Detect which cell encompasses the target text, then output its (X, Y) center coordinate. 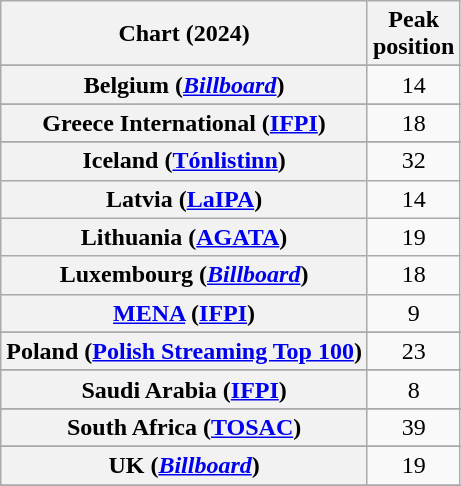
23 (413, 351)
Peakposition (413, 34)
Iceland (Tónlistinn) (184, 161)
Saudi Arabia (IFPI) (184, 389)
Latvia (LaIPA) (184, 199)
Belgium (Billboard) (184, 85)
Greece International (IFPI) (184, 123)
39 (413, 427)
Poland (Polish Streaming Top 100) (184, 351)
Luxembourg (Billboard) (184, 275)
9 (413, 313)
UK (Billboard) (184, 465)
Chart (2024) (184, 34)
South Africa (TOSAC) (184, 427)
32 (413, 161)
MENA (IFPI) (184, 313)
Lithuania (AGATA) (184, 237)
8 (413, 389)
